Search for the cell housing the specified text and yield its (X, Y) center coordinate. 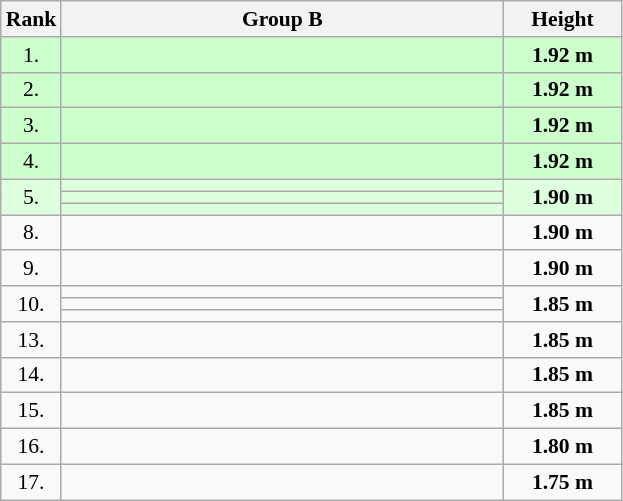
2. (32, 90)
14. (32, 375)
13. (32, 340)
9. (32, 269)
Height (562, 19)
1. (32, 55)
1.75 m (562, 482)
1.80 m (562, 447)
5. (32, 197)
16. (32, 447)
Group B (282, 19)
17. (32, 482)
8. (32, 233)
3. (32, 126)
4. (32, 162)
15. (32, 411)
Rank (32, 19)
10. (32, 304)
